Detect which cell encompasses the target text, then output its [X, Y] center coordinate. 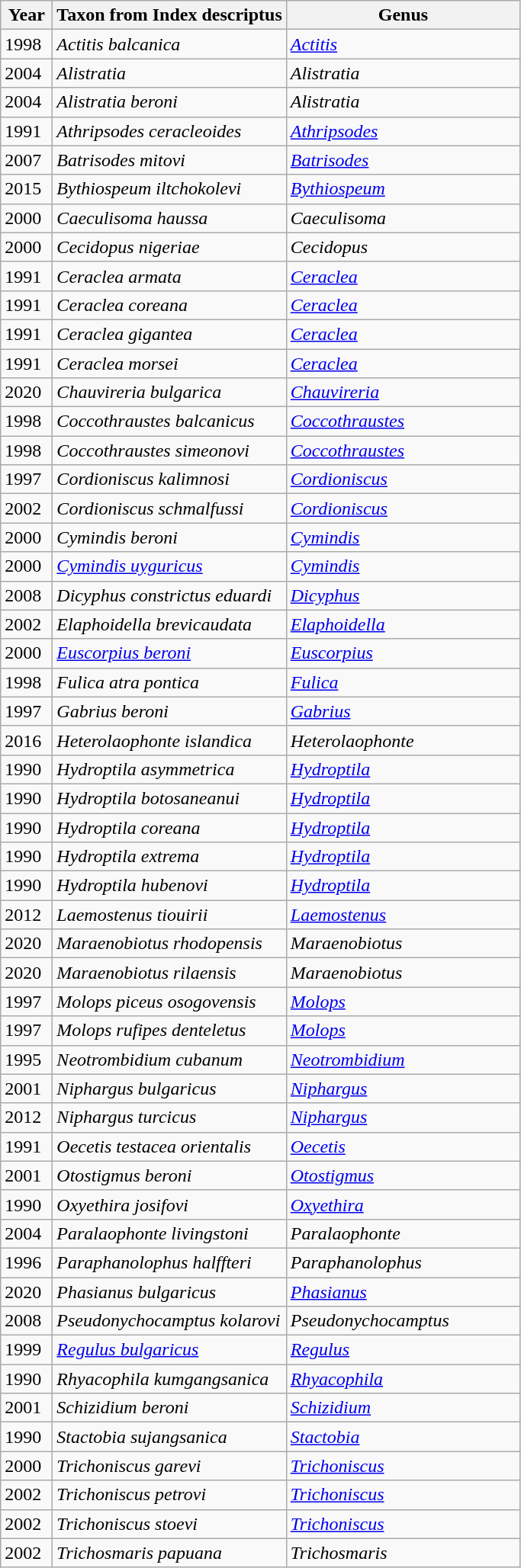
Pseudonychocamptus kolarovi [169, 1321]
Cymindis beroni [169, 537]
Schizidium beroni [169, 1408]
Hydroptila extrema [169, 857]
Cecidopus [403, 247]
Actitis balcanica [169, 44]
Athripsodes ceracleoides [169, 131]
Trichoniscus petrovi [169, 1495]
Neotrombidium [403, 1060]
Dicyphus constrictus eduardi [169, 595]
Otostigmus [403, 1175]
Hydroptila hubenovi [169, 886]
Phasianus [403, 1292]
Otostigmus beroni [169, 1175]
Oxyethira josifovi [169, 1204]
Elaphoidella [403, 624]
1999 [27, 1350]
Ceraclea morsei [169, 364]
Bythiospeum [403, 189]
Rhyacophila [403, 1379]
Heterolaophonte [403, 740]
Coccothraustes simeonovi [169, 451]
Hydroptila coreana [169, 827]
Maraenobiotus rhodopensis [169, 944]
2007 [27, 160]
Oecetis [403, 1146]
Trichosmaris papuana [169, 1553]
Genus [403, 15]
Paralaophonte [403, 1233]
Paralaophonte livingstoni [169, 1233]
Elaphoidella brevicaudata [169, 624]
Maraenobiotus rilaensis [169, 973]
Cymindis uyguricus [169, 566]
Athripsodes [403, 131]
Gabrius beroni [169, 711]
2015 [27, 189]
Euscorpius [403, 653]
Bythiospeum iltchokolevi [169, 189]
Chauvireria bulgarica [169, 393]
Molops piceus osogovensis [169, 1002]
Regulus [403, 1350]
Actitis [403, 44]
Laemostenus tiouirii [169, 915]
Year [27, 15]
Rhyacophila kumgangsanica [169, 1379]
Laemostenus [403, 915]
1996 [27, 1262]
Neotrombidium cubanum [169, 1060]
2016 [27, 740]
Caeculisoma [403, 218]
Cordioniscus kalimnosi [169, 479]
Phasianus bulgaricus [169, 1292]
Stactobia [403, 1437]
Fulica [403, 682]
Heterolaophonte islandica [169, 740]
Dicyphus [403, 595]
1995 [27, 1060]
Niphargus turcicus [169, 1117]
Batrisodes mitovi [169, 160]
Coccothraustes balcanicus [169, 422]
Niphargus bulgaricus [169, 1089]
Stactobia sujangsanica [169, 1437]
Cecidopus nigeriae [169, 247]
Caeculisoma haussa [169, 218]
Chauvireria [403, 393]
Paraphanolophus [403, 1262]
Gabrius [403, 711]
Molops rufipes denteletus [169, 1031]
Cordioniscus schmalfussi [169, 508]
Taxon from Index descriptus [169, 15]
Oxyethira [403, 1204]
Batrisodes [403, 160]
Oecetis testacea orientalis [169, 1146]
Fulica atra pontica [169, 682]
Trichosmaris [403, 1553]
Regulus bulgaricus [169, 1350]
Trichoniscus garevi [169, 1466]
Hydroptila botosaneanui [169, 798]
Ceraclea armata [169, 276]
Pseudonychocamptus [403, 1321]
Ceraclea coreana [169, 305]
Euscorpius beroni [169, 653]
Ceraclea gigantea [169, 334]
Schizidium [403, 1408]
Hydroptila asymmetrica [169, 769]
Trichoniscus stoevi [169, 1524]
Alistratia beroni [169, 102]
Paraphanolophus halffteri [169, 1262]
